Return the (X, Y) coordinate for the center point of the cell that contains the specified text.  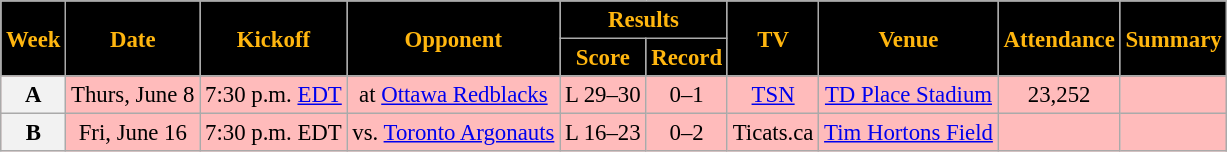
Kickoff (274, 38)
0–2 (686, 133)
Date (133, 38)
TV (772, 38)
Fri, June 16 (133, 133)
A (34, 95)
Opponent (454, 38)
Results (644, 20)
TD Place Stadium (908, 95)
at Ottawa Redblacks (454, 95)
23,252 (1059, 95)
vs. Toronto Argonauts (454, 133)
Attendance (1059, 38)
Record (686, 58)
Thurs, June 8 (133, 95)
Score (603, 58)
L 16–23 (603, 133)
Week (34, 38)
Summary (1174, 38)
Tim Hortons Field (908, 133)
Venue (908, 38)
Ticats.ca (772, 133)
B (34, 133)
0–1 (686, 95)
L 29–30 (603, 95)
TSN (772, 95)
